Provide the (x, y) coordinate of the cell's center where the given text is located.  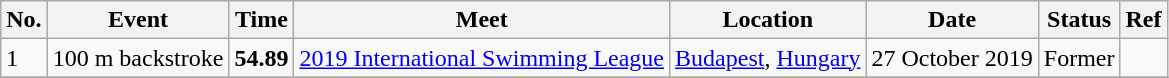
54.89 (262, 58)
1 (24, 58)
Meet (482, 20)
27 October 2019 (952, 58)
Event (138, 20)
2019 International Swimming League (482, 58)
Location (768, 20)
Date (952, 20)
Budapest, Hungary (768, 58)
Status (1079, 20)
Former (1079, 58)
Ref (1144, 20)
No. (24, 20)
Time (262, 20)
100 m backstroke (138, 58)
